Scan for the cell matching the given text and deliver its [x, y] coordinate at center. 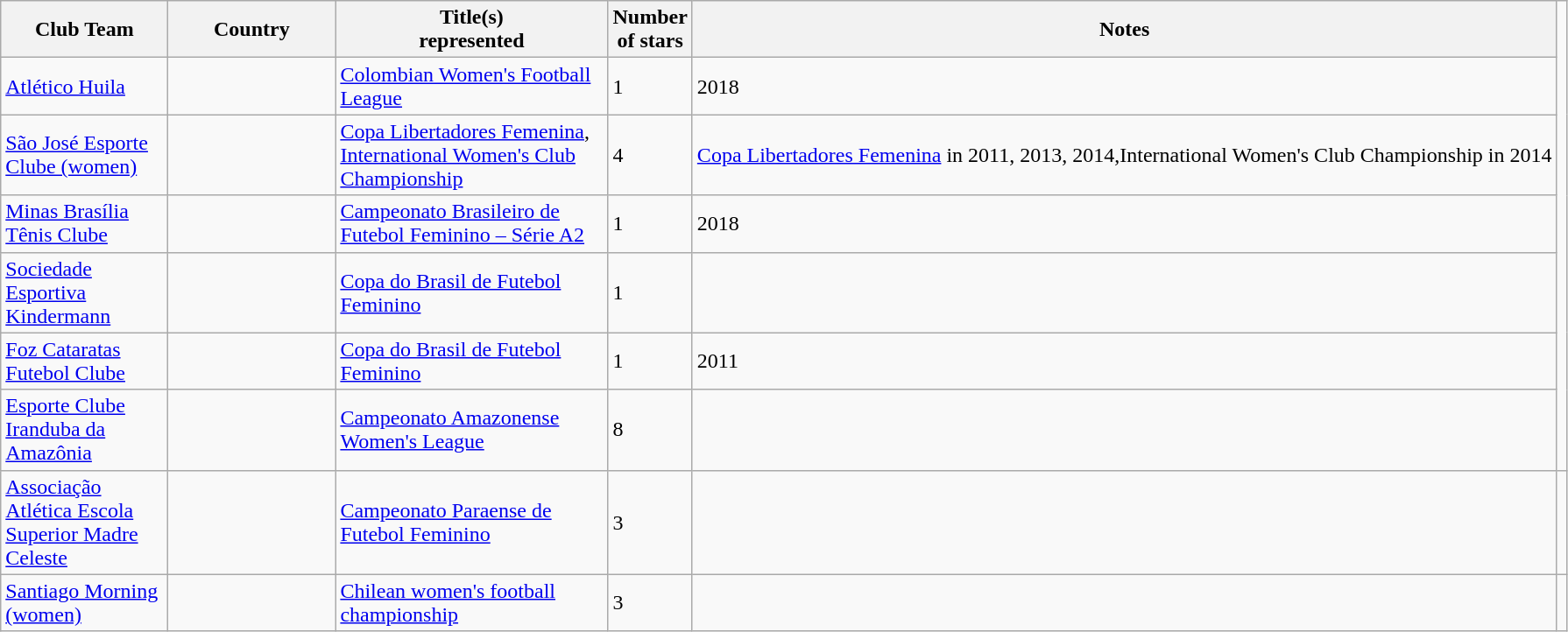
Campeonato Brasileiro de Futebol Feminino – Série A2 [471, 224]
Copa Libertadores Femenina in 2011, 2013, 2014,International Women's Club Championship in 2014 [1125, 155]
Country [252, 30]
Colombian Women's Football League [471, 86]
Chilean women's football championship [471, 602]
Atlético Huila [84, 86]
Title(s)represented [471, 30]
8 [650, 430]
Campeonato Paraense de Futebol Feminino [471, 522]
Esporte Clube Iranduba da Amazônia [84, 430]
Minas Brasília Tênis Clube [84, 224]
Numberof stars [650, 30]
Campeonato Amazonense Women's League [471, 430]
Sociedade Esportiva Kindermann [84, 292]
Associação Atlética Escola Superior Madre Celeste [84, 522]
São José Esporte Clube (women) [84, 155]
2011 [1125, 361]
Santiago Morning (women) [84, 602]
Foz Cataratas Futebol Clube [84, 361]
Copa Libertadores Femenina, International Women's Club Championship [471, 155]
Club Team [84, 30]
4 [650, 155]
Notes [1125, 30]
